Return the (X, Y) coordinate for the center point of the cell that contains the specified text.  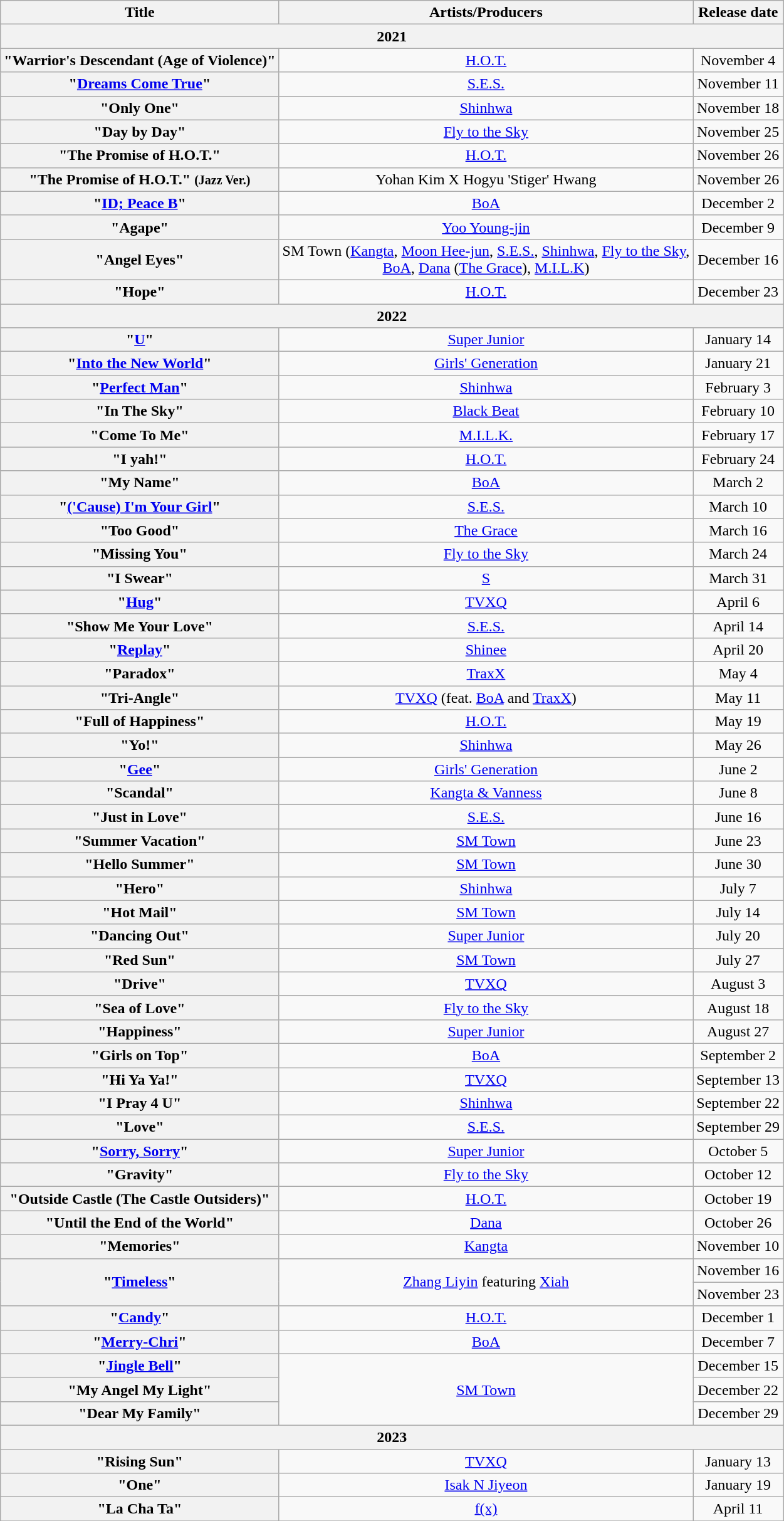
"Show Me Your Love" (140, 626)
November 16 (738, 1270)
December 9 (738, 227)
"Too Good" (140, 530)
"Sea of Love" (140, 1008)
"I Swear" (140, 578)
December 2 (738, 203)
"U" (140, 340)
Zhang Liyin featuring Xiah (486, 1282)
M.I.L.K. (486, 435)
"Scandal" (140, 793)
"ID; Peace B" (140, 203)
The Grace (486, 530)
"Replay" (140, 650)
"Only One" (140, 108)
March 31 (738, 578)
November 11 (738, 84)
November 23 (738, 1294)
July 7 (738, 888)
"Gee" (140, 769)
"Dear My Family" (140, 1413)
June 30 (738, 865)
August 18 (738, 1008)
"The Promise of H.O.T." (140, 155)
January 19 (738, 1485)
"Summer Vacation" (140, 841)
June 23 (738, 841)
March 24 (738, 554)
"Red Sun" (140, 960)
September 29 (738, 1127)
SM Town (Kangta, Moon Hee-jun, S.E.S., Shinhwa, Fly to the Sky, BoA, Dana (The Grace), M.I.L.K) (486, 260)
December 15 (738, 1366)
Artists/Producers (486, 13)
"My Name" (140, 483)
"Full of Happiness" (140, 722)
"Tri-Angle" (140, 698)
October 12 (738, 1175)
April 20 (738, 650)
"Until the End of the World" (140, 1223)
September 2 (738, 1055)
May 19 (738, 722)
May 11 (738, 698)
February 3 (738, 387)
December 23 (738, 292)
December 29 (738, 1413)
"Dreams Come True" (140, 84)
"Day by Day" (140, 132)
"Love" (140, 1127)
July 14 (738, 912)
June 8 (738, 793)
"Hug" (140, 602)
April 14 (738, 626)
November 18 (738, 108)
February 17 (738, 435)
"Into the New World" (140, 364)
"Girls on Top" (140, 1055)
August 27 (738, 1031)
"Paradox" (140, 673)
"Dancing Out" (140, 936)
March 10 (738, 507)
2023 (392, 1437)
TraxX (486, 673)
July 27 (738, 960)
"Sorry, Sorry" (140, 1151)
"Perfect Man" (140, 387)
"Candy" (140, 1318)
August 3 (738, 984)
Isak N Jiyeon (486, 1485)
f(x) (486, 1509)
June 2 (738, 769)
"Timeless" (140, 1282)
"Merry-Chri" (140, 1342)
"In The Sky" (140, 411)
December 16 (738, 260)
Yohan Kim X Hogyu 'Stiger' Hwang (486, 179)
October 26 (738, 1223)
June 16 (738, 817)
October 19 (738, 1199)
"Jingle Bell" (140, 1366)
Title (140, 13)
January 21 (738, 364)
S (486, 578)
"Hello Summer" (140, 865)
"I Pray 4 U" (140, 1103)
"Hi Ya Ya!" (140, 1079)
"La Cha Ta" (140, 1509)
September 22 (738, 1103)
Release date (738, 13)
Kangta & Vanness (486, 793)
"Drive" (140, 984)
"Warrior's Descendant (Age of Violence)" (140, 60)
"Angel Eyes" (140, 260)
December 7 (738, 1342)
Shinee (486, 650)
January 13 (738, 1461)
"I yah!" (140, 459)
March 2 (738, 483)
"Missing You" (140, 554)
November 10 (738, 1246)
"Happiness" (140, 1031)
"Hero" (140, 888)
"My Angel My Light" (140, 1389)
Kangta (486, 1246)
April 11 (738, 1509)
October 5 (738, 1151)
Black Beat (486, 411)
"Just in Love" (140, 817)
December 22 (738, 1389)
Dana (486, 1223)
September 13 (738, 1079)
February 24 (738, 459)
"Gravity" (140, 1175)
Yoo Young-jin (486, 227)
February 10 (738, 411)
"Yo!" (140, 745)
"Rising Sun" (140, 1461)
July 20 (738, 936)
November 25 (738, 132)
"The Promise of H.O.T." (Jazz Ver.) (140, 179)
April 6 (738, 602)
2022 (392, 315)
May 4 (738, 673)
November 4 (738, 60)
"Hope" (140, 292)
March 16 (738, 530)
"One" (140, 1485)
"Come To Me" (140, 435)
"Hot Mail" (140, 912)
TVXQ (feat. BoA and TraxX) (486, 698)
January 14 (738, 340)
"('Cause) I'm Your Girl" (140, 507)
"Outside Castle (The Castle Outsiders)" (140, 1199)
"Agape" (140, 227)
"Memories" (140, 1246)
May 26 (738, 745)
2021 (392, 36)
December 1 (738, 1318)
